For the text-containing cell, return its midpoint in (x, y) coordinate format. 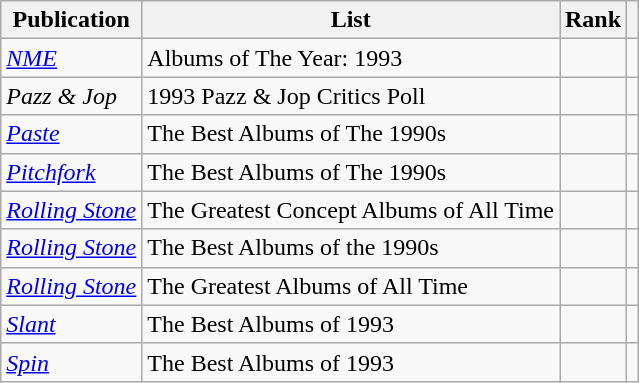
The Best Albums of the 1990s (351, 248)
Slant (72, 324)
Paste (72, 134)
Albums of The Year: 1993 (351, 58)
The Greatest Albums of All Time (351, 286)
List (351, 20)
NME (72, 58)
Rank (594, 20)
Spin (72, 362)
Pitchfork (72, 172)
Pazz & Jop (72, 96)
1993 Pazz & Jop Critics Poll (351, 96)
Publication (72, 20)
The Greatest Concept Albums of All Time (351, 210)
